Return (X, Y) of the center of cell containing provided text 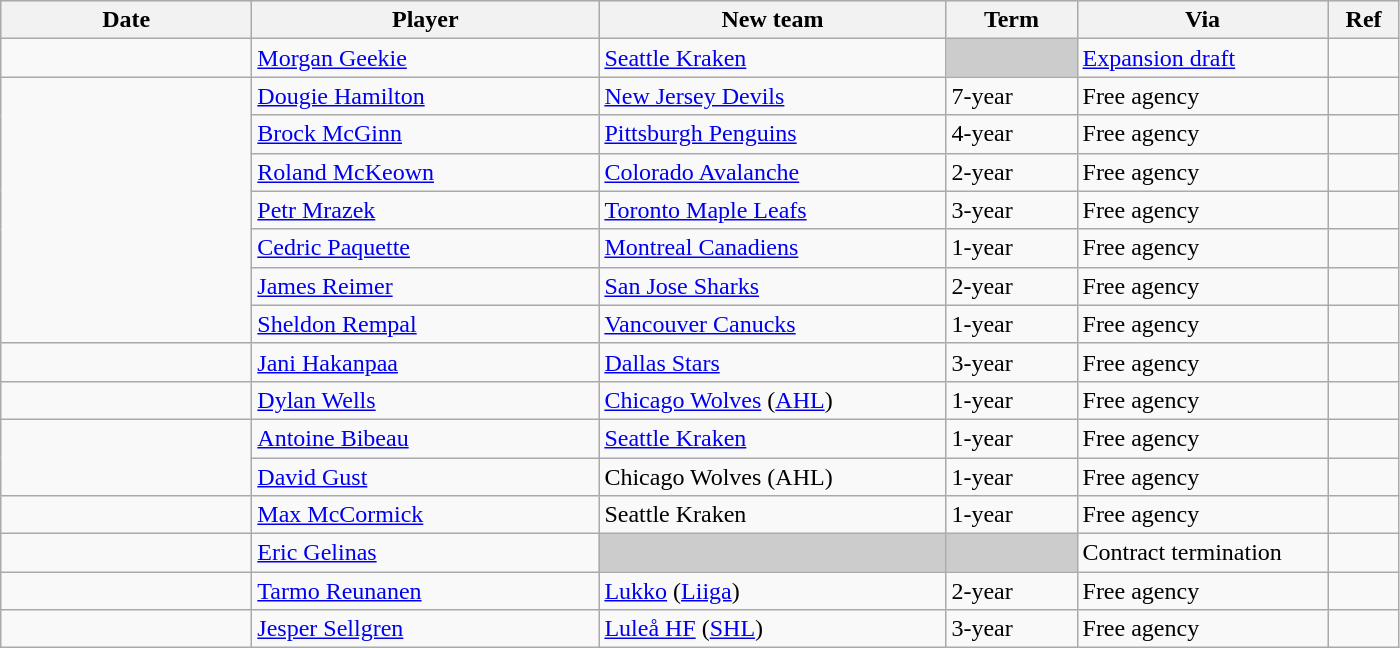
Brock McGinn (426, 134)
Ref (1364, 20)
Dylan Wells (426, 400)
Petr Mrazek (426, 210)
4-year (1012, 134)
Sheldon Rempal (426, 324)
Eric Gelinas (426, 553)
Expansion draft (1202, 58)
Max McCormick (426, 515)
San Jose Sharks (772, 286)
Date (126, 20)
Tarmo Reunanen (426, 591)
Jesper Sellgren (426, 629)
Cedric Paquette (426, 248)
Jani Hakanpaa (426, 362)
Vancouver Canucks (772, 324)
Luleå HF (SHL) (772, 629)
Via (1202, 20)
Toronto Maple Leafs (772, 210)
Dallas Stars (772, 362)
Pittsburgh Penguins (772, 134)
Player (426, 20)
David Gust (426, 477)
Montreal Canadiens (772, 248)
New team (772, 20)
Roland McKeown (426, 172)
Morgan Geekie (426, 58)
7-year (1012, 96)
James Reimer (426, 286)
Lukko (Liiga) (772, 591)
New Jersey Devils (772, 96)
Dougie Hamilton (426, 96)
Term (1012, 20)
Contract termination (1202, 553)
Antoine Bibeau (426, 438)
Colorado Avalanche (772, 172)
